Detect which cell encompasses the target text, then output its [X, Y] center coordinate. 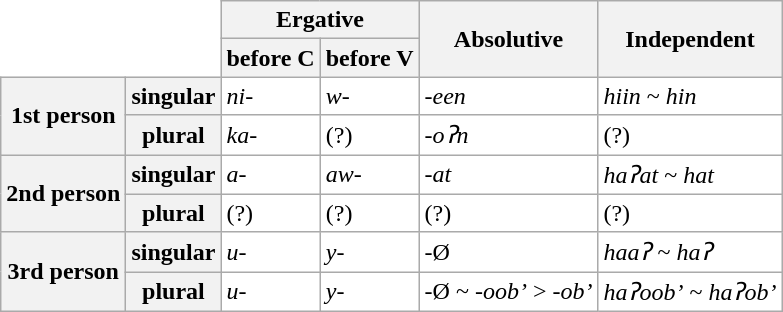
Absolutive [508, 39]
-een [508, 96]
Independent [690, 39]
2nd person [64, 193]
Ergative [320, 20]
-Ø [508, 252]
w- [370, 96]
ka- [270, 135]
before V [370, 58]
-oʔn [508, 135]
haaʔ ~ haʔ [690, 252]
1st person [64, 116]
ni- [270, 96]
-Ø ~ -oob’ > -ob’ [508, 292]
haʔat ~ hat [690, 174]
haʔoob’ ~ haʔob’ [690, 292]
-at [508, 174]
aw- [370, 174]
3rd person [64, 272]
before C [270, 58]
hiin ~ hin [690, 96]
a- [270, 174]
